Find where the given text appears and provide that cell's center as [X, Y] coordinate. 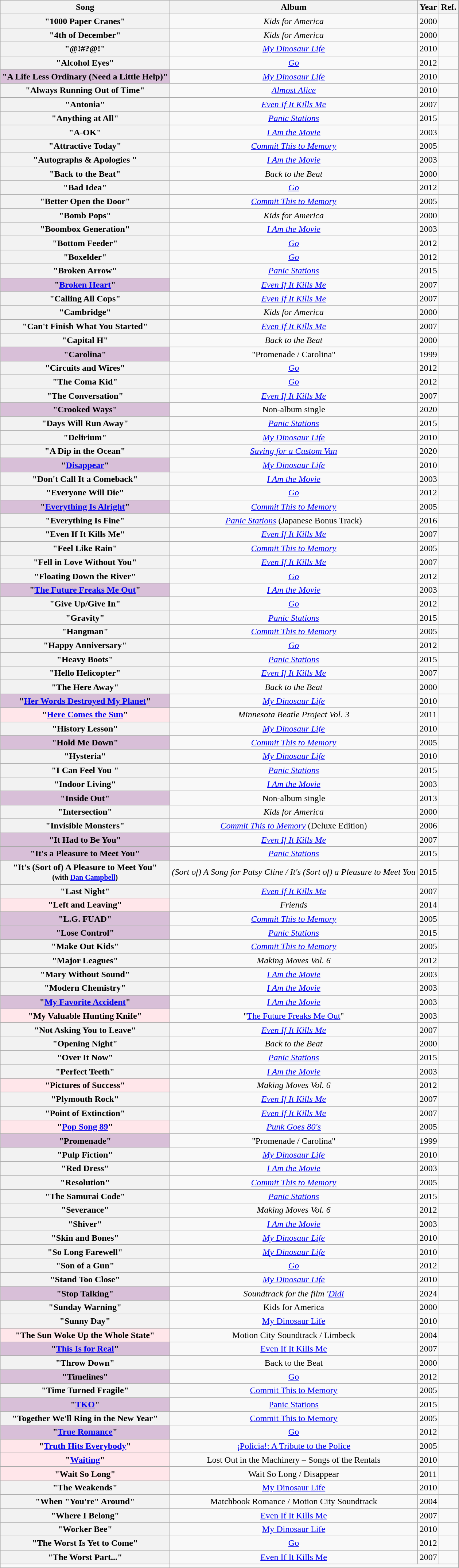
"Her Words Destroyed My Planet" [85, 701]
"Pictures of Success" [85, 1085]
2016 [428, 520]
"Broken Arrow" [85, 271]
2006 [428, 826]
"Disappear" [85, 465]
"Over It Now" [85, 1057]
Album [294, 7]
"L.G. FUAD" [85, 919]
"Fell in Love Without You" [85, 562]
Matchbook Romance / Motion City Soundtrack [294, 1501]
"The Here Away" [85, 687]
"Gravity" [85, 618]
"Modern Chemistry" [85, 988]
"Anything at All" [85, 118]
"Stop Talking" [85, 1294]
"The Conversation" [85, 395]
"Happy Anniversary" [85, 645]
"Son of a Gun" [85, 1265]
"Plymouth Rock" [85, 1099]
"Truth Hits Everybody" [85, 1446]
"Attractive Today" [85, 146]
"Cambridge" [85, 312]
"It's (Sort of) A Pleasure to Meet You"(with Dan Campbell) [85, 873]
"So Long Farewell" [85, 1252]
"The Coma Kid" [85, 382]
Minnesota Beatle Project Vol. 3 [294, 715]
"Promenade" [85, 1141]
"Last Night" [85, 891]
Motion City Soundtrack / Limbeck [294, 1335]
"Hangman" [85, 632]
"My Favorite Accident" [85, 1002]
"True Romance" [85, 1432]
Commit This to Memory (Deluxe Edition) [294, 826]
"Left and Leaving" [85, 905]
"Bad Idea" [85, 188]
"Together We'll Ring in the New Year" [85, 1418]
"Make Out Kids" [85, 947]
"Better Open the Door" [85, 202]
Punk Goes 80's [294, 1127]
"Even If It Kills Me" [85, 534]
2013 [428, 798]
Friends [294, 905]
"Days Will Run Away" [85, 424]
"Stand Too Close" [85, 1279]
"4th of December" [85, 35]
"Calling All Cops" [85, 299]
"Shiver" [85, 1224]
"Delirium" [85, 437]
"A Dip in the Ocean" [85, 451]
"Time Turned Fragile" [85, 1390]
"It Had to Be You" [85, 839]
"Here Comes the Sun" [85, 715]
"Resolution" [85, 1182]
"Autographs & Apologies " [85, 160]
"Intersection" [85, 812]
"Wait So Long" [85, 1474]
"Bottom Feeder" [85, 243]
Year [428, 7]
"A-OK" [85, 132]
"The Worst Part..." [85, 1557]
"Timelines" [85, 1377]
"Capital H" [85, 340]
"Boxelder" [85, 257]
"Pop Song 89" [85, 1127]
"Floating Down the River" [85, 576]
"Point of Extinction" [85, 1113]
"@!#?@!" [85, 49]
"Inside Out" [85, 798]
"The Worst Is Yet to Come" [85, 1543]
"Sunny Day" [85, 1321]
"1000 Paper Cranes" [85, 21]
"Worker Bee" [85, 1529]
"Always Running Out of Time" [85, 90]
"Everyone Will Die" [85, 493]
"The Samurai Code" [85, 1196]
"Boombox Generation" [85, 229]
"Hysteria" [85, 756]
"Throw Down" [85, 1363]
"Feel Like Rain" [85, 548]
"Where I Belong" [85, 1515]
"I Can Feel You " [85, 770]
"Back to the Beat" [85, 174]
"A Life Less Ordinary (Need a Little Help)" [85, 77]
"The Weakends" [85, 1487]
"Don't Call It a Comeback" [85, 479]
(Sort of) A Song for Patsy Cline / It's (Sort of) a Pleasure to Meet You [294, 873]
"Heavy Boots" [85, 659]
Soundtrack for the film 'Dìdi [294, 1294]
Almost Alice [294, 90]
"Hello Helicopter" [85, 673]
Song [85, 7]
"When "You're" Around" [85, 1501]
"TKO" [85, 1404]
"Not Asking You to Leave" [85, 1030]
"Indoor Living" [85, 784]
"The Sun Woke Up the Whole State" [85, 1335]
"Skin and Bones" [85, 1238]
"Major Leagues" [85, 960]
"Severance" [85, 1210]
¡Policia!: A Tribute to the Police [294, 1446]
Saving for a Custom Van [294, 451]
"It's a Pleasure to Meet You" [85, 854]
Panic Stations (Japanese Bonus Track) [294, 520]
"Everything Is Alright" [85, 507]
"Circuits and Wires" [85, 368]
"Invisible Monsters" [85, 826]
"This Is for Real" [85, 1349]
"Mary Without Sound" [85, 974]
"Crooked Ways" [85, 410]
Lost Out in the Machinery – Songs of the Rentals [294, 1460]
"My Valuable Hunting Knife" [85, 1016]
"Lose Control" [85, 933]
"Give Up/Give In" [85, 604]
Wait So Long / Disappear [294, 1474]
"Perfect Teeth" [85, 1071]
"Antonia" [85, 104]
Ref. [448, 7]
"Sunday Warning" [85, 1307]
2014 [428, 905]
"Bomb Pops" [85, 215]
"Opening Night" [85, 1044]
"Pulp Fiction" [85, 1155]
"Broken Heart" [85, 285]
"Can't Finish What You Started" [85, 326]
"History Lesson" [85, 729]
"Hold Me Down" [85, 742]
"Waiting" [85, 1460]
"Alcohol Eyes" [85, 63]
2024 [428, 1294]
"Carolina" [85, 354]
"Everything Is Fine" [85, 520]
"Red Dress" [85, 1169]
